Return the [X, Y] coordinate for the center point of the cell that contains the specified text.  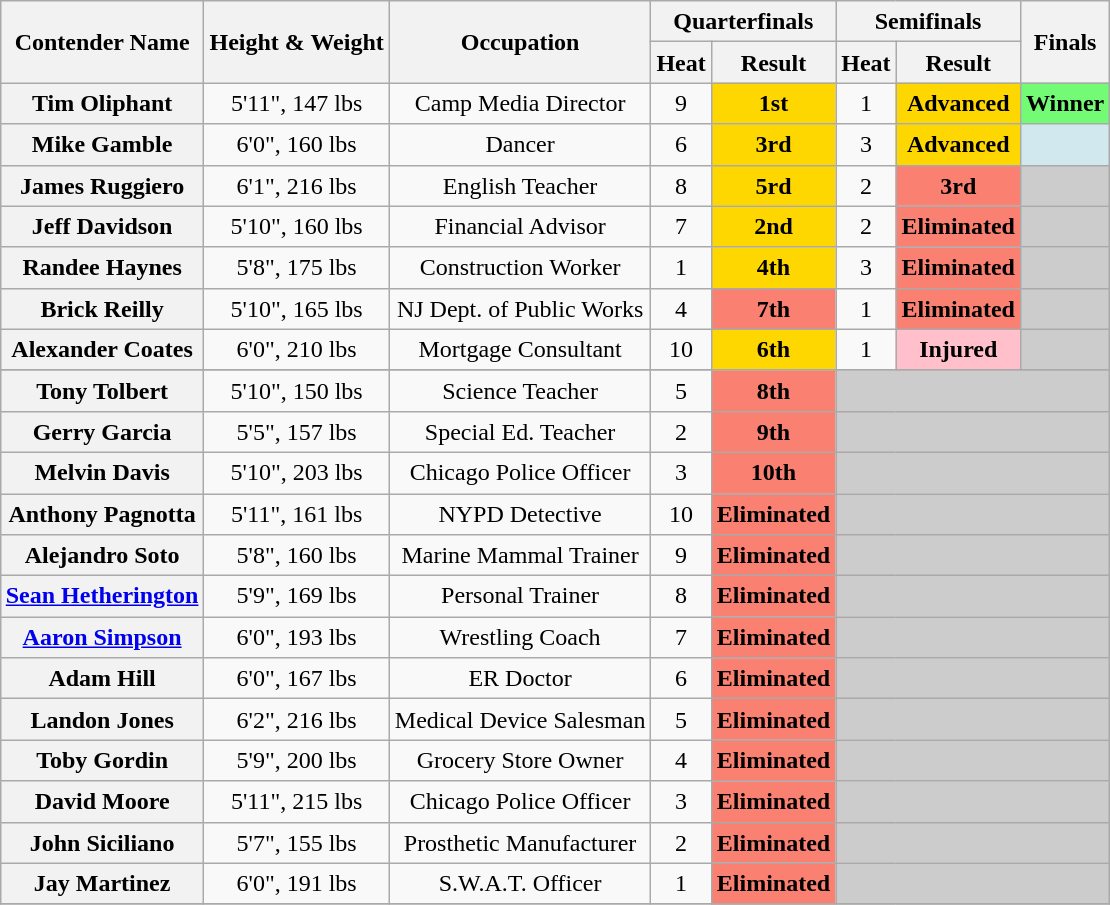
Finals [1064, 42]
David Moore [102, 802]
5'8", 160 lbs [296, 556]
Adam Hill [102, 678]
5'11", 215 lbs [296, 802]
5'10", 165 lbs [296, 308]
Alejandro Soto [102, 556]
6'0", 160 lbs [296, 144]
Landon Jones [102, 720]
John Siciliano [102, 842]
6'0", 193 lbs [296, 638]
Wrestling Coach [520, 638]
Special Ed. Teacher [520, 432]
Contender Name [102, 42]
English Teacher [520, 186]
Prosthetic Manufacturer [520, 842]
Construction Worker [520, 268]
1st [773, 104]
Randee Haynes [102, 268]
Financial Advisor [520, 226]
Grocery Store Owner [520, 760]
Occupation [520, 42]
5'10", 160 lbs [296, 226]
Aaron Simpson [102, 638]
Medical Device Salesman [520, 720]
4th [773, 268]
5'9", 200 lbs [296, 760]
ER Doctor [520, 678]
S.W.A.T. Officer [520, 884]
Height & Weight [296, 42]
5'10", 203 lbs [296, 472]
5'11", 147 lbs [296, 104]
James Ruggiero [102, 186]
Sean Hetherington [102, 596]
7th [773, 308]
10th [773, 472]
NJ Dept. of Public Works [520, 308]
5'9", 169 lbs [296, 596]
Jay Martinez [102, 884]
Jeff Davidson [102, 226]
Marine Mammal Trainer [520, 556]
Anthony Pagnotta [102, 514]
Injured [958, 350]
Brick Reilly [102, 308]
NYPD Detective [520, 514]
5'11", 161 lbs [296, 514]
6'0", 210 lbs [296, 350]
5'7", 155 lbs [296, 842]
Melvin Davis [102, 472]
Gerry Garcia [102, 432]
Mike Gamble [102, 144]
Camp Media Director [520, 104]
Mortgage Consultant [520, 350]
9th [773, 432]
5'8", 175 lbs [296, 268]
6'2", 216 lbs [296, 720]
6'1", 216 lbs [296, 186]
8th [773, 390]
6th [773, 350]
2nd [773, 226]
6'0", 167 lbs [296, 678]
6'0", 191 lbs [296, 884]
Quarterfinals [744, 22]
Semifinals [928, 22]
5'5", 157 lbs [296, 432]
Personal Trainer [520, 596]
Alexander Coates [102, 350]
Tim Oliphant [102, 104]
5'10", 150 lbs [296, 390]
Dancer [520, 144]
5rd [773, 186]
Winner [1064, 104]
Toby Gordin [102, 760]
Science Teacher [520, 390]
Tony Tolbert [102, 390]
